Identify which cell holds the provided text, then report its [X, Y] central coordinate. 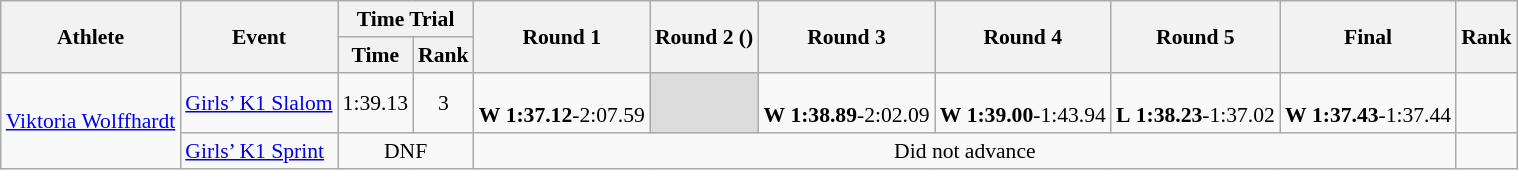
Final [1368, 36]
Viktoria Wolffhardt [91, 120]
Round 4 [1023, 36]
Athlete [91, 36]
Time Trial [406, 19]
3 [444, 102]
W 1:37.43-1:37.44 [1368, 102]
W 1:38.89-2:02.09 [846, 102]
Round 3 [846, 36]
Event [258, 36]
DNF [406, 152]
Round 1 [562, 36]
Girls’ K1 Sprint [258, 152]
W 1:37.12-2:07.59 [562, 102]
L 1:38.23-1:37.02 [1196, 102]
Time [376, 55]
1:39.13 [376, 102]
Girls’ K1 Slalom [258, 102]
W 1:39.00-1:43.94 [1023, 102]
Round 2 () [704, 36]
Did not advance [966, 152]
Round 5 [1196, 36]
